Locate the cell with the specified text and output its [X, Y] center coordinate. 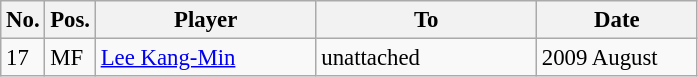
17 [23, 58]
Player [206, 20]
unattached [426, 58]
MF [70, 58]
Date [618, 20]
2009 August [618, 58]
No. [23, 20]
To [426, 20]
Lee Kang-Min [206, 58]
Pos. [70, 20]
